Detect which cell encompasses the target text, then output its (x, y) center coordinate. 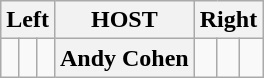
Right (228, 20)
HOST (124, 20)
Left (28, 20)
Andy Cohen (124, 58)
